Return the (x, y) coordinate for the center point of the cell that contains the specified text.  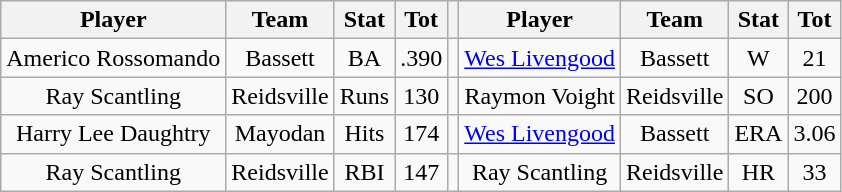
33 (814, 172)
Mayodan (280, 134)
174 (422, 134)
200 (814, 96)
21 (814, 58)
W (758, 58)
Raymon Voight (540, 96)
130 (422, 96)
RBI (364, 172)
Americo Rossomando (114, 58)
.390 (422, 58)
BA (364, 58)
ERA (758, 134)
HR (758, 172)
SO (758, 96)
147 (422, 172)
Harry Lee Daughtry (114, 134)
Hits (364, 134)
Runs (364, 96)
3.06 (814, 134)
